Return [x, y] of the center of cell containing provided text 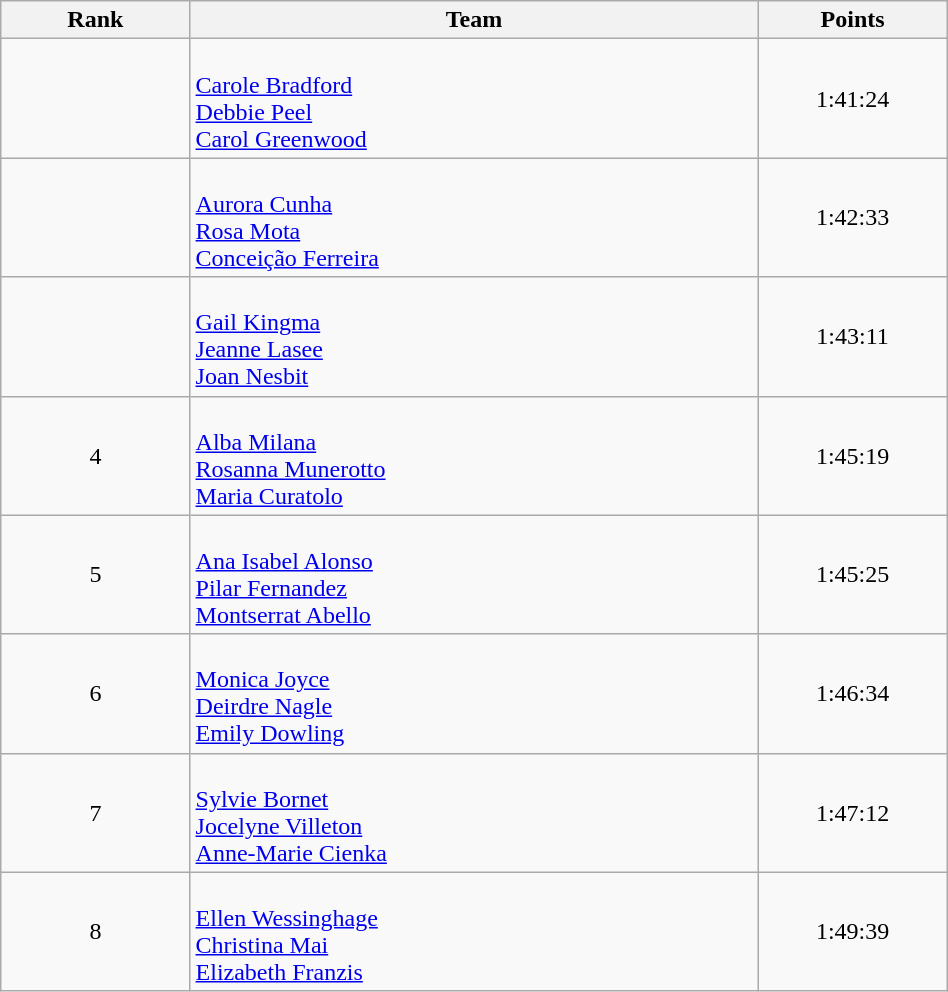
1:45:25 [852, 574]
7 [96, 812]
1:43:11 [852, 336]
Gail KingmaJeanne LaseeJoan Nesbit [474, 336]
6 [96, 694]
Ana Isabel AlonsoPilar FernandezMontserrat Abello [474, 574]
4 [96, 456]
1:41:24 [852, 98]
Aurora CunhaRosa MotaConceição Ferreira [474, 218]
Alba MilanaRosanna MunerottoMaria Curatolo [474, 456]
Carole BradfordDebbie PeelCarol Greenwood [474, 98]
1:49:39 [852, 932]
8 [96, 932]
1:42:33 [852, 218]
Rank [96, 20]
Team [474, 20]
Sylvie BornetJocelyne VilletonAnne-Marie Cienka [474, 812]
Monica JoyceDeirdre NagleEmily Dowling [474, 694]
1:47:12 [852, 812]
Ellen WessinghageChristina MaiElizabeth Franzis [474, 932]
5 [96, 574]
1:46:34 [852, 694]
Points [852, 20]
1:45:19 [852, 456]
